Return [x, y] of the center of cell containing provided text 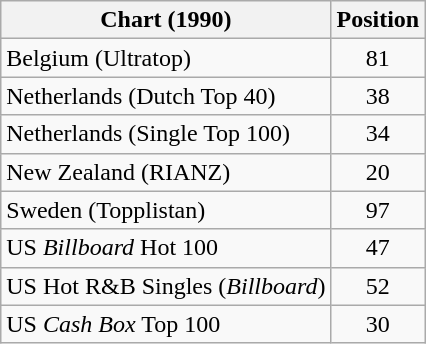
Netherlands (Dutch Top 40) [166, 96]
20 [378, 172]
81 [378, 58]
38 [378, 96]
47 [378, 248]
New Zealand (RIANZ) [166, 172]
Belgium (Ultratop) [166, 58]
97 [378, 210]
52 [378, 286]
Position [378, 20]
34 [378, 134]
US Billboard Hot 100 [166, 248]
30 [378, 324]
Sweden (Topplistan) [166, 210]
Chart (1990) [166, 20]
US Cash Box Top 100 [166, 324]
Netherlands (Single Top 100) [166, 134]
US Hot R&B Singles (Billboard) [166, 286]
